Search for the cell housing the specified text and yield its [X, Y] center coordinate. 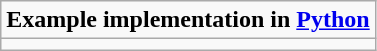
Example implementation in Python [188, 20]
